For the text-containing cell, return its midpoint in [X, Y] coordinate format. 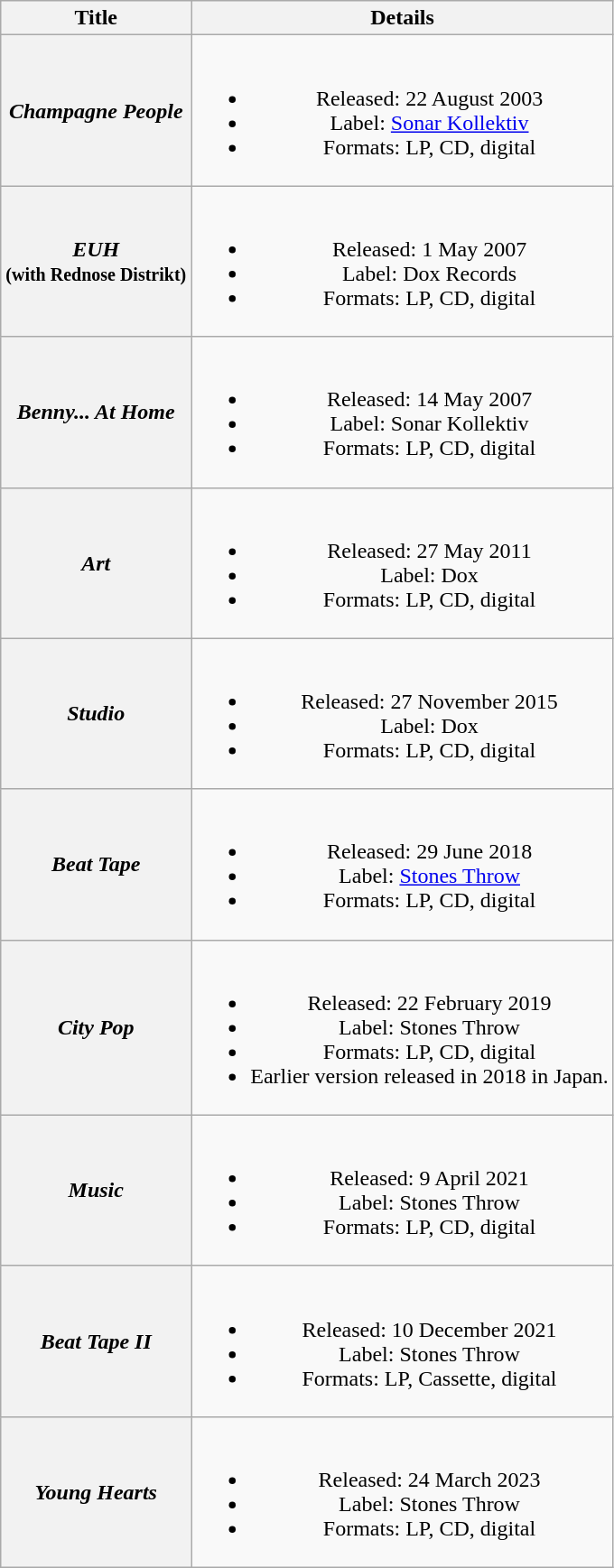
Studio [96, 713]
Released: 1 May 2007Label: Dox RecordsFormats: LP, CD, digital [403, 262]
Released: 27 May 2011Label: DoxFormats: LP, CD, digital [403, 563]
Released: 22 August 2003Label: Sonar KollektivFormats: LP, CD, digital [403, 110]
City Pop [96, 1027]
EUH(with Rednose Distrikt) [96, 262]
Young Hearts [96, 1491]
Released: 27 November 2015Label: DoxFormats: LP, CD, digital [403, 713]
Released: 9 April 2021Label: Stones ThrowFormats: LP, CD, digital [403, 1190]
Details [403, 18]
Beat Tape II [96, 1341]
Benny... At Home [96, 412]
Released: 29 June 2018Label: Stones ThrowFormats: LP, CD, digital [403, 865]
Released: 22 February 2019Label: Stones ThrowFormats: LP, CD, digitalEarlier version released in 2018 in Japan. [403, 1027]
Released: 10 December 2021Label: Stones ThrowFormats: LP, Cassette, digital [403, 1341]
Art [96, 563]
Music [96, 1190]
Beat Tape [96, 865]
Released: 24 March 2023Label: Stones ThrowFormats: LP, CD, digital [403, 1491]
Released: 14 May 2007Label: Sonar KollektivFormats: LP, CD, digital [403, 412]
Title [96, 18]
Champagne People [96, 110]
